Detect which cell encompasses the target text, then output its (x, y) center coordinate. 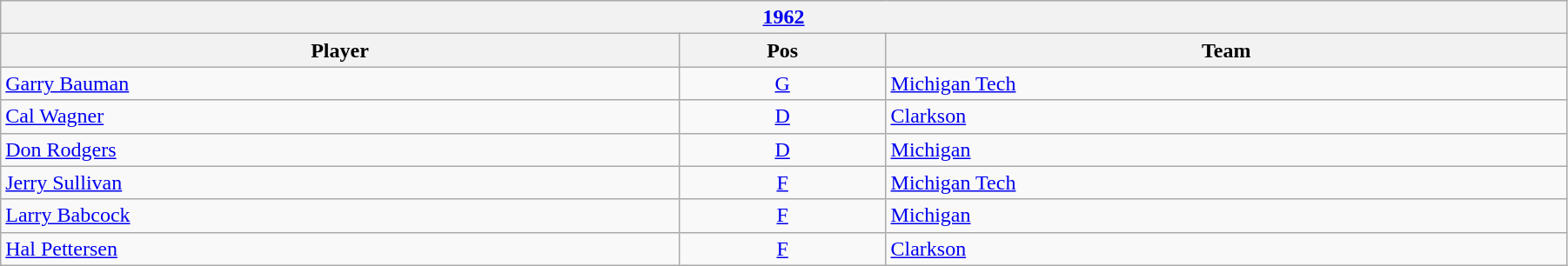
1962 (784, 17)
Larry Babcock (340, 216)
Cal Wagner (340, 116)
Garry Bauman (340, 83)
Don Rodgers (340, 150)
Pos (782, 50)
Jerry Sullivan (340, 183)
Player (340, 50)
G (782, 83)
Team (1226, 50)
Hal Pettersen (340, 249)
